Capture the cell that displays the provided text and extract its (X, Y) central coordinate. 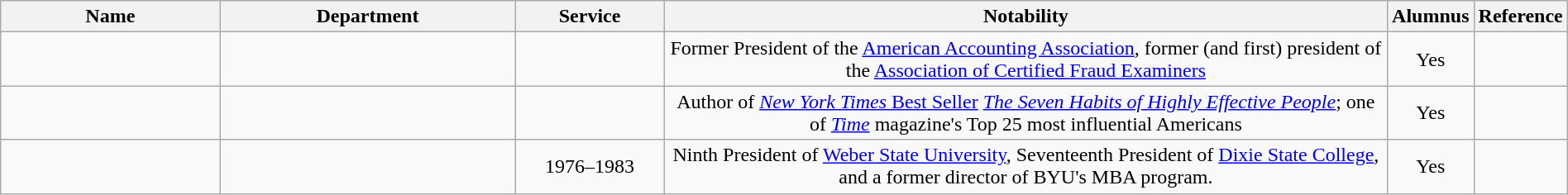
Notability (1025, 17)
Ninth President of Weber State University, Seventeenth President of Dixie State College, and a former director of BYU's MBA program. (1025, 167)
Name (111, 17)
Alumnus (1431, 17)
Former President of the American Accounting Association, former (and first) president of the Association of Certified Fraud Examiners (1025, 59)
1976–1983 (590, 167)
Service (590, 17)
Reference (1520, 17)
Author of New York Times Best Seller The Seven Habits of Highly Effective People; one of Time magazine's Top 25 most influential Americans (1025, 112)
Department (367, 17)
